Return [X, Y] of the center of cell containing provided text 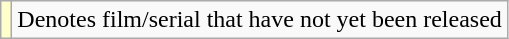
Denotes film/serial that have not yet been released [260, 20]
